Locate the cell with the specified text and output its (x, y) center coordinate. 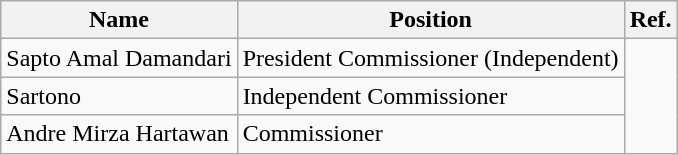
Commissioner (430, 134)
Ref. (650, 20)
President Commissioner (Independent) (430, 58)
Sapto Amal Damandari (119, 58)
Andre Mirza Hartawan (119, 134)
Name (119, 20)
Independent Commissioner (430, 96)
Sartono (119, 96)
Position (430, 20)
